For the text-containing cell, return its midpoint in [x, y] coordinate format. 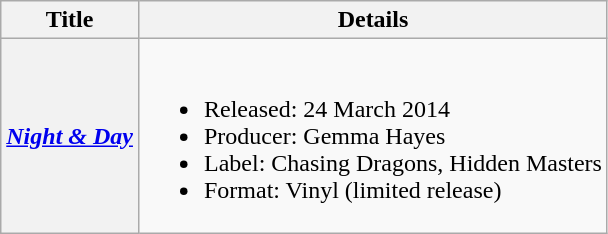
Released: 24 March 2014Producer: Gemma HayesLabel: Chasing Dragons, Hidden MastersFormat: Vinyl (limited release) [372, 136]
Details [372, 20]
Night & Day [70, 136]
Title [70, 20]
